Search for the cell housing the specified text and yield its (x, y) center coordinate. 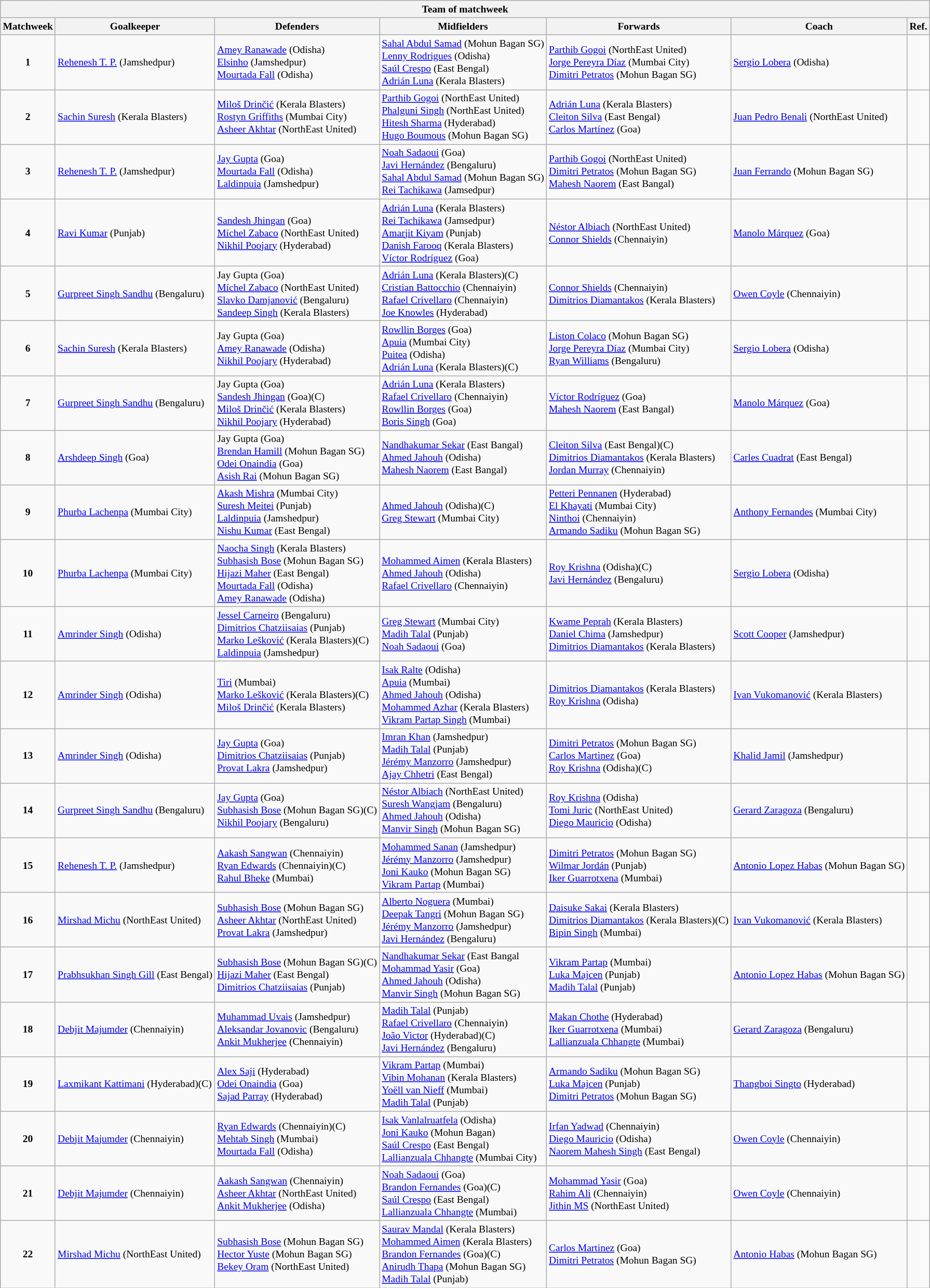
Thangboi Singto (Hyderabad) (819, 1083)
Mohammed Sanan (Jamshedpur) Jérémy Manzorro (Jamshedpur) Joni Kauko (Mohun Bagan SG) Vikram Partap (Mumbai) (463, 865)
Néstor Albiach (NorthEast United) Connor Shields (Chennaiyin) (639, 233)
Team of matchweek (465, 9)
18 (28, 1029)
Liston Colaco (Mohun Bagan SG) Jorge Pereyra Díaz (Mumbai City) Ryan Williams (Bengaluru) (639, 348)
Khalid Jamil (Jamshedpur) (819, 756)
Greg Stewart (Mumbai City) Madih Talal (Punjab) Noah Sadaoui (Goa) (463, 634)
12 (28, 695)
Jay Gupta (Goa) Brendan Hamill (Mohun Bagan SG) Odei Onaindia (Goa) Asish Rai (Mohun Bagan SG) (297, 457)
4 (28, 233)
Akash Mishra (Mumbai City) Suresh Meitei (Punjab) Laldinpuia (Jamshedpur) Nishu Kumar (East Bengal) (297, 512)
Aakash Sangwan (Chennaiyin) Ryan Edwards (Chennaiyin)(C) Rahul Bheke (Mumbai) (297, 865)
8 (28, 457)
Adrián Luna (Kerala Blasters)(C) Cristian Battocchio (Chennaiyin) Rafael Crivellaro (Chennaiyin) Joe Knowles (Hyderabad) (463, 293)
Ref. (918, 26)
Nandhakumar Sekar (East Bangal Mohammad Yasir (Goa) Ahmed Jahouh (Odisha) Manvir Singh (Mohun Bagan SG) (463, 974)
9 (28, 512)
14 (28, 810)
Cleiton Silva (East Bengal)(C) Dimitrios Diamantakos (Kerala Blasters) Jordan Murray (Chennaiyin) (639, 457)
Imran Khan (Jamshedpur) Madih Talal (Punjab) Jérémy Manzorro (Jamshedpur) Ajay Chhetri (East Bengal) (463, 756)
Alberto Noguera (Mumbai) Deepak Tangri (Mohun Bagan SG) Jérémy Manzorro (Jamshedpur) Javi Hernández (Bengaluru) (463, 920)
Rowllin Borges (Goa) Apuia (Mumbai City) Puitea (Odisha) Adrián Luna (Kerala Blasters)(C) (463, 348)
Vikram Partap (Mumbai) Luka Majcen (Punjab) Madih Talal (Punjab) (639, 974)
Parthib Gogoi (NorthEast United) Phalguni Singh (NorthEast United) Hitesh Sharma (Hyderabad) Hugo Boumous (Mohun Bagan SG) (463, 117)
15 (28, 865)
Prabhsukhan Singh Gill (East Bengal) (135, 974)
7 (28, 403)
Irfan Yadwad (Chennaiyin) Diego Mauricio (Odisha) Naorem Mahesh Singh (East Bengal) (639, 1138)
11 (28, 634)
Midfielders (463, 26)
Carlos Martinez (Goa) Dimitri Petratos (Mohun Bagan SG) (639, 1254)
Laxmikant Kattimani (Hyderabad)(C) (135, 1083)
Mohammed Aimen (Kerala Blasters) Ahmed Jahouh (Odisha) Rafael Crivellaro (Chennaiyin) (463, 573)
Dimitri Petratos (Mohun Bagan SG) Wilmar Jordán (Punjab) Iker Guarrotxena (Mumbai) (639, 865)
Naocha Singh (Kerala Blasters) Subhasish Bose (Mohun Bagan SG) Hijazi Maher (East Bengal) Mourtada Fall (Odisha) Amey Ranawade (Odisha) (297, 573)
Vikram Partap (Mumbai) Vibin Mohanan (Kerala Blasters) Yoëll van Nieff (Mumbai) Madih Talal (Punjab) (463, 1083)
Víctor Rodríguez (Goa) Mahesh Naorem (East Bangal) (639, 403)
19 (28, 1083)
Tiri (Mumbai) Marko Lešković (Kerala Blasters)(C) Miloš Drinčić (Kerala Blasters) (297, 695)
Antonio Habas (Mohun Bagan SG) (819, 1254)
21 (28, 1193)
Jay Gupta (Goa) Dimitrios Chatziisaias (Punjab) Provat Lakra (Jamshedpur) (297, 756)
16 (28, 920)
Subhasish Bose (Mohun Bagan SG)(C) Hijazi Maher (East Bengal) Dimitrios Chatziisaias (Punjab) (297, 974)
Makan Chothe (Hyderabad) Iker Guarrotxena (Mumbai) Lallianzuala Chhangte (Mumbai) (639, 1029)
Parthib Gogoi (NorthEast United) Dimitri Petratos (Mohun Bagan SG) Mahesh Naorem (East Bangal) (639, 171)
Nandhakumar Sekar (East Bangal) Ahmed Jahouh (Odisha) Mahesh Naorem (East Bangal) (463, 457)
Aakash Sangwan (Chennaiyin) Asheer Akhtar (NorthEast United) Ankit Mukherjee (Odisha) (297, 1193)
2 (28, 117)
Coach (819, 26)
Amey Ranawade (Odisha) Elsinho (Jamshedpur) Mourtada Fall (Odisha) (297, 62)
Anthony Fernandes (Mumbai City) (819, 512)
Dimitri Petratos (Mohun Bagan SG) Carlos Martinez (Goa) Roy Krishna (Odisha)(C) (639, 756)
Connor Shields (Chennaiyin) Dimitrios Diamantakos (Kerala Blasters) (639, 293)
Sandesh Jhingan (Goa) Míchel Zabaco (NorthEast United) Nikhil Poojary (Hyderabad) (297, 233)
17 (28, 974)
3 (28, 171)
13 (28, 756)
Sahal Abdul Samad (Mohun Bagan SG) Lenny Rodrigues (Odisha) Saúl Crespo (East Bengal) Adrián Luna (Kerala Blasters) (463, 62)
Subhasish Bose (Mohun Bagan SG) Asheer Akhtar (NorthEast United) Provat Lakra (Jamshedpur) (297, 920)
Roy Krishna (Odisha)(C) Javi Hernández (Bengaluru) (639, 573)
Carles Cuadrat (East Bengal) (819, 457)
Mohammad Yasir (Goa) Rahim Ali (Chennaiyin) Jithin MS (NorthEast United) (639, 1193)
10 (28, 573)
Alex Saji (Hyderabad) Odei Onaindia (Goa) Sajad Parray (Hyderabad) (297, 1083)
Kwame Peprah (Kerala Blasters) Daniel Chima (Jamshedpur) Dimitrios Diamantakos (Kerala Blasters) (639, 634)
Roy Krishna (Odisha) Tomi Juric (NorthEast United) Diego Mauricio (Odisha) (639, 810)
Noah Sadaoui (Goa) Javi Hernández (Bengaluru) Sahal Abdul Samad (Mohun Bagan SG) Rei Tachikawa (Jamsedpur) (463, 171)
Miloš Drinčić (Kerala Blasters) Rostyn Griffiths (Mumbai City) Asheer Akhtar (NorthEast United) (297, 117)
Jessel Carneiro (Bengaluru) Dimitrios Chatziisaias (Punjab) Marko Lešković (Kerala Blasters)(C) Laldinpuia (Jamshedpur) (297, 634)
Goalkeeper (135, 26)
Ahmed Jahouh (Odisha)(C) Greg Stewart (Mumbai City) (463, 512)
20 (28, 1138)
Juan Pedro Benali (NorthEast United) (819, 117)
Jay Gupta (Goa) Subhasish Bose (Mohun Bagan SG)(C) Nikhil Poojary (Bengaluru) (297, 810)
Parthib Gogoi (NorthEast United) Jorge Pereyra Díaz (Mumbai City) Dimitri Petratos (Mohun Bagan SG) (639, 62)
1 (28, 62)
Subhasish Bose (Mohun Bagan SG) Hector Yuste (Mohun Bagan SG) Bekey Oram (NorthEast United) (297, 1254)
Ravi Kumar (Punjab) (135, 233)
Arshdeep Singh (Goa) (135, 457)
Jay Gupta (Goa) Míchel Zabaco (NorthEast United) Slavko Damjanović (Bengaluru) Sandeep Singh (Kerala Blasters) (297, 293)
Néstor Albiach (NorthEast United) Suresh Wangjam (Bengaluru) Ahmed Jahouh (Odisha) Manvir Singh (Mohun Bagan SG) (463, 810)
Juan Ferrando (Mohun Bagan SG) (819, 171)
Saurav Mandal (Kerala Blasters) Mohammed Aimen (Kerala Blasters) Brandon Fernandes (Goa)(C) Anirudh Thapa (Mohun Bagan SG) Madih Talal (Punjab) (463, 1254)
Armando Sadiku (Mohun Bagan SG) Luka Majcen (Punjab) Dimitri Petratos (Mohun Bagan SG) (639, 1083)
Isak Vanlalruatfela (Odisha) Joni Kauko (Mohun Bagan) Saúl Crespo (East Bengal) Lallianzuala Chhangte (Mumbai City) (463, 1138)
Ryan Edwards (Chennaiyin)(C) Mehtab Singh (Mumbai) Mourtada Fall (Odisha) (297, 1138)
Jay Gupta (Goa) Sandesh Jhingan (Goa)(C) Miloš Drinčić (Kerala Blasters) Nikhil Poojary (Hyderabad) (297, 403)
Forwards (639, 26)
Madih Talal (Punjab) Rafael Crivellaro (Chennaiyin) João Victor (Hyderabad)(C) Javi Hernández (Bengaluru) (463, 1029)
Dimitrios Diamantakos (Kerala Blasters) Roy Krishna (Odisha) (639, 695)
Adrián Luna (Kerala Blasters) Cleiton Silva (East Bengal) Carlos Martínez (Goa) (639, 117)
6 (28, 348)
Defenders (297, 26)
Adrián Luna (Kerala Blasters) Rafael Crivellaro (Chennaiyin) Rowllin Borges (Goa) Boris Singh (Goa) (463, 403)
Jay Gupta (Goa) Amey Ranawade (Odisha) Nikhil Poojary (Hyderabad) (297, 348)
Muhammad Uvais (Jamshedpur) Aleksandar Jovanovic (Bengaluru) Ankit Mukherjee (Chennaiyin) (297, 1029)
Isak Ralte (Odisha) Apuia (Mumbai) Ahmed Jahouh (Odisha) Mohammed Azhar (Kerala Blasters) Vikram Partap Singh (Mumbai) (463, 695)
22 (28, 1254)
5 (28, 293)
Noah Sadaoui (Goa) Brandon Fernandes (Goa)(C) Saúl Crespo (East Bengal) Lallianzuala Chhangte (Mumbai) (463, 1193)
Adrián Luna (Kerala Blasters) Rei Tachikawa (Jamsedpur) Amarjit Kiyam (Punjab) Danish Farooq (Kerala Blasters) Víctor Rodríguez (Goa) (463, 233)
Matchweek (28, 26)
Daisuke Sakai (Kerala Blasters) Dimitrios Diamantakos (Kerala Blasters)(C) Bipin Singh (Mumbai) (639, 920)
Petteri Pennanen (Hyderabad) El Khayati (Mumbai City) Ninthoi (Chennaiyin) Armando Sadiku (Mohun Bagan SG) (639, 512)
Scott Cooper (Jamshedpur) (819, 634)
Jay Gupta (Goa) Mourtada Fall (Odisha) Laldinpuia (Jamshedpur) (297, 171)
